Determine the (x, y) coordinate at the center of the cell enclosing the given text.  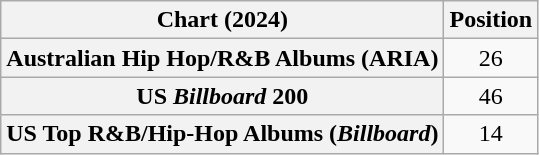
Chart (2024) (222, 20)
Australian Hip Hop/R&B Albums (ARIA) (222, 58)
26 (491, 58)
46 (491, 96)
US Top R&B/Hip-Hop Albums (Billboard) (222, 134)
US Billboard 200 (222, 96)
14 (491, 134)
Position (491, 20)
